Pinpoint the cell where the given text exists, returning its (X, Y) midpoint coordinate. 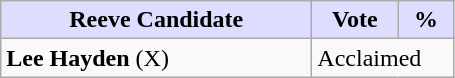
Acclaimed (383, 58)
% (426, 20)
Lee Hayden (X) (156, 58)
Reeve Candidate (156, 20)
Vote (355, 20)
